Capture the cell that displays the provided text and extract its [X, Y] central coordinate. 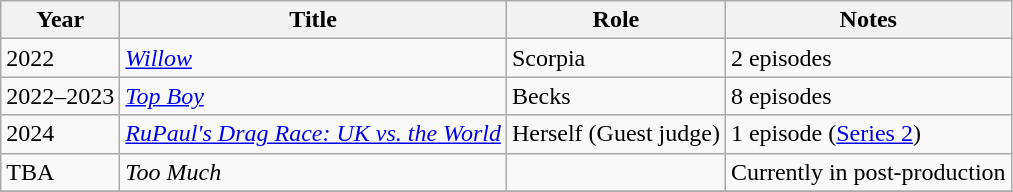
Too Much [314, 172]
2022–2023 [60, 96]
Notes [868, 20]
8 episodes [868, 96]
Role [616, 20]
RuPaul's Drag Race: UK vs. the World [314, 134]
Top Boy [314, 96]
Title [314, 20]
Scorpia [616, 58]
Willow [314, 58]
TBA [60, 172]
Becks [616, 96]
1 episode (Series 2) [868, 134]
Herself (Guest judge) [616, 134]
Currently in post-production [868, 172]
2022 [60, 58]
Year [60, 20]
2024 [60, 134]
2 episodes [868, 58]
